Locate the cell with the specified text and output its (X, Y) center coordinate. 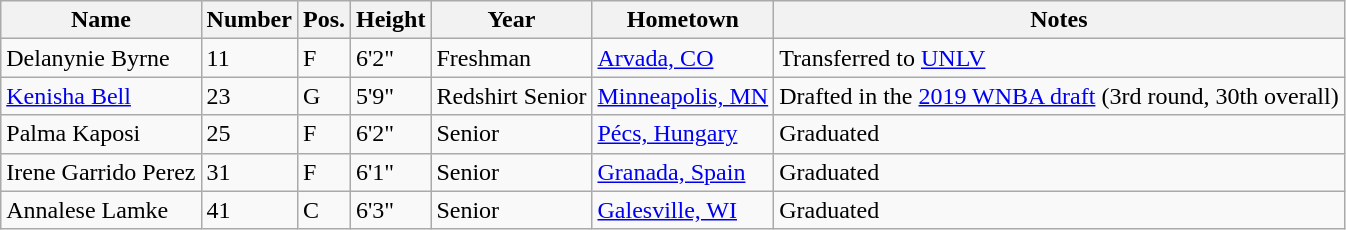
Drafted in the 2019 WNBA draft (3rd round, 30th overall) (1060, 96)
Minneapolis, MN (683, 96)
Kenisha Bell (101, 96)
C (324, 210)
Hometown (683, 20)
Delanynie Byrne (101, 58)
Granada, Spain (683, 172)
Arvada, CO (683, 58)
Freshman (512, 58)
Height (391, 20)
G (324, 96)
5'9" (391, 96)
41 (249, 210)
25 (249, 134)
Transferred to UNLV (1060, 58)
31 (249, 172)
Redshirt Senior (512, 96)
23 (249, 96)
6'1" (391, 172)
11 (249, 58)
Palma Kaposi (101, 134)
Irene Garrido Perez (101, 172)
Annalese Lamke (101, 210)
Notes (1060, 20)
Galesville, WI (683, 210)
Number (249, 20)
Name (101, 20)
6'3" (391, 210)
Pos. (324, 20)
Pécs, Hungary (683, 134)
Year (512, 20)
